Return the [X, Y] coordinate for the center point of the cell that contains the specified text.  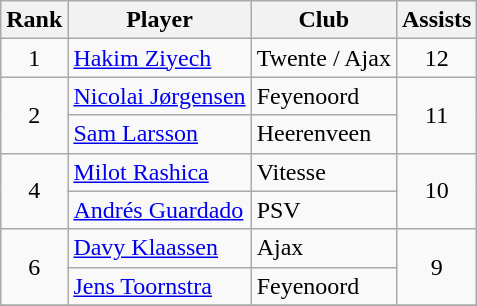
Hakim Ziyech [160, 58]
6 [34, 267]
Player [160, 20]
PSV [324, 210]
Rank [34, 20]
Milot Rashica [160, 172]
Club [324, 20]
Nicolai Jørgensen [160, 96]
Jens Toornstra [160, 286]
Vitesse [324, 172]
Twente / Ajax [324, 58]
Ajax [324, 248]
Heerenveen [324, 134]
9 [436, 267]
Andrés Guardado [160, 210]
2 [34, 115]
12 [436, 58]
11 [436, 115]
Assists [436, 20]
Sam Larsson [160, 134]
Davy Klaassen [160, 248]
1 [34, 58]
4 [34, 191]
10 [436, 191]
